For the text-containing cell, return its midpoint in (X, Y) coordinate format. 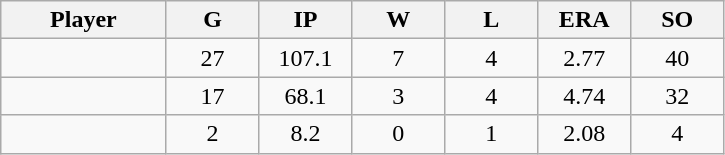
27 (212, 58)
IP (306, 20)
L (492, 20)
7 (398, 58)
1 (492, 134)
3 (398, 96)
8.2 (306, 134)
2.08 (584, 134)
32 (678, 96)
ERA (584, 20)
2.77 (584, 58)
0 (398, 134)
SO (678, 20)
G (212, 20)
Player (84, 20)
W (398, 20)
4.74 (584, 96)
40 (678, 58)
107.1 (306, 58)
68.1 (306, 96)
17 (212, 96)
2 (212, 134)
